Output the [X, Y] coordinate of the center of the cell containing the given text.  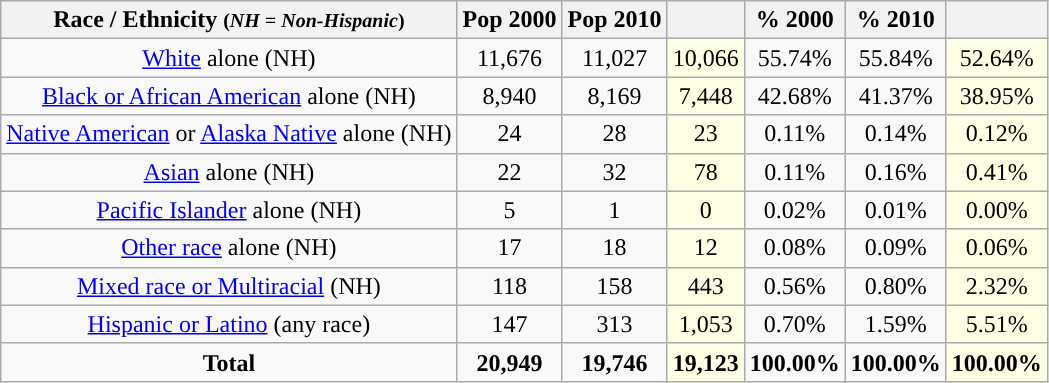
32 [614, 172]
8,940 [510, 96]
0.06% [996, 248]
Mixed race or Multiracial (NH) [229, 286]
Pacific Islander alone (NH) [229, 210]
443 [706, 286]
0.00% [996, 210]
0.56% [794, 286]
23 [706, 134]
Other race alone (NH) [229, 248]
0 [706, 210]
Race / Ethnicity (NH = Non-Hispanic) [229, 20]
0.01% [896, 210]
78 [706, 172]
10,066 [706, 58]
11,027 [614, 58]
0.09% [896, 248]
55.74% [794, 58]
Pop 2010 [614, 20]
118 [510, 286]
0.12% [996, 134]
12 [706, 248]
52.64% [996, 58]
White alone (NH) [229, 58]
19,746 [614, 362]
147 [510, 324]
0.80% [896, 286]
1 [614, 210]
Total [229, 362]
8,169 [614, 96]
Pop 2000 [510, 20]
11,676 [510, 58]
Asian alone (NH) [229, 172]
0.16% [896, 172]
55.84% [896, 58]
Native American or Alaska Native alone (NH) [229, 134]
24 [510, 134]
0.70% [794, 324]
5 [510, 210]
313 [614, 324]
2.32% [996, 286]
1,053 [706, 324]
17 [510, 248]
0.14% [896, 134]
19,123 [706, 362]
5.51% [996, 324]
38.95% [996, 96]
0.02% [794, 210]
% 2010 [896, 20]
Hispanic or Latino (any race) [229, 324]
41.37% [896, 96]
1.59% [896, 324]
% 2000 [794, 20]
0.41% [996, 172]
0.08% [794, 248]
18 [614, 248]
28 [614, 134]
22 [510, 172]
42.68% [794, 96]
20,949 [510, 362]
7,448 [706, 96]
158 [614, 286]
Black or African American alone (NH) [229, 96]
